For the text-containing cell, return its midpoint in (x, y) coordinate format. 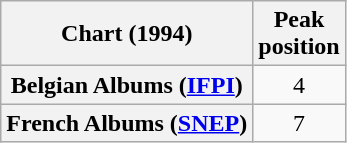
French Albums (SNEP) (127, 123)
7 (299, 123)
Peakposition (299, 34)
4 (299, 85)
Chart (1994) (127, 34)
Belgian Albums (IFPI) (127, 85)
